Search for the cell housing the specified text and yield its [X, Y] center coordinate. 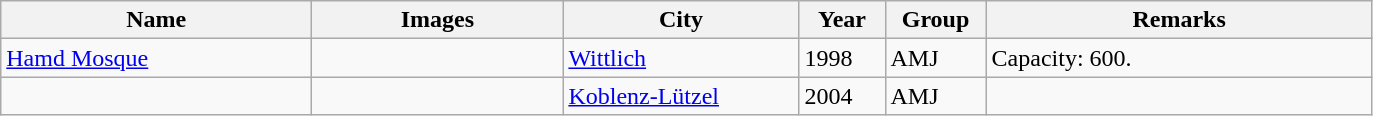
Wittlich [681, 58]
Capacity: 600. [1179, 58]
Year [842, 20]
2004 [842, 96]
Hamd Mosque [156, 58]
Koblenz-Lützel [681, 96]
Remarks [1179, 20]
Group [936, 20]
City [681, 20]
1998 [842, 58]
Images [438, 20]
Name [156, 20]
